Find where the given text appears and provide that cell's center as [X, Y] coordinate. 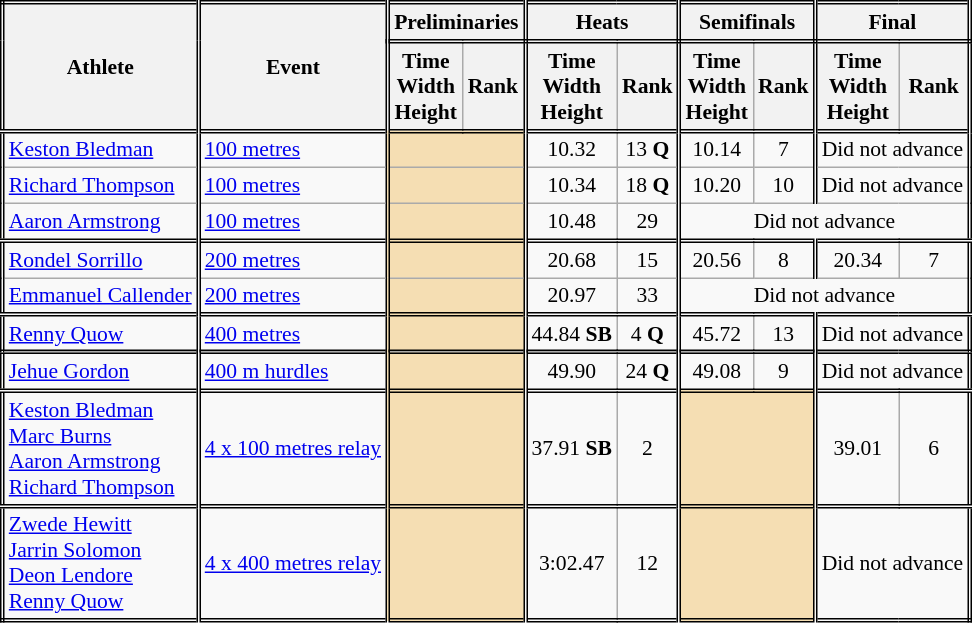
10.14 [716, 150]
Keston BledmanMarc BurnsAaron ArmstrongRichard Thompson [100, 448]
20.34 [857, 260]
Preliminaries [456, 22]
33 [648, 296]
29 [648, 222]
20.97 [571, 296]
Heats [602, 22]
4 x 100 metres relay [292, 448]
3:02.47 [571, 564]
Keston Bledman [100, 150]
18 Q [648, 186]
Jehue Gordon [100, 372]
20.68 [571, 260]
Final [892, 22]
24 Q [648, 372]
Richard Thompson [100, 186]
400 metres [292, 334]
10.34 [571, 186]
Semifinals [747, 22]
13 [784, 334]
10 [784, 186]
4 Q [648, 334]
Aaron Armstrong [100, 222]
Emmanuel Callender [100, 296]
10.20 [716, 186]
Zwede HewittJarrin SolomonDeon LendoreRenny Quow [100, 564]
9 [784, 372]
Athlete [100, 67]
Renny Quow [100, 334]
37.91 SB [571, 448]
13 Q [648, 150]
Event [292, 67]
2 [648, 448]
10.48 [571, 222]
Rondel Sorrillo [100, 260]
6 [934, 448]
20.56 [716, 260]
4 x 400 metres relay [292, 564]
45.72 [716, 334]
49.08 [716, 372]
49.90 [571, 372]
15 [648, 260]
12 [648, 564]
8 [784, 260]
400 m hurdles [292, 372]
44.84 SB [571, 334]
39.01 [857, 448]
10.32 [571, 150]
